From the cell containing the given text, extract its center point as [X, Y] coordinate. 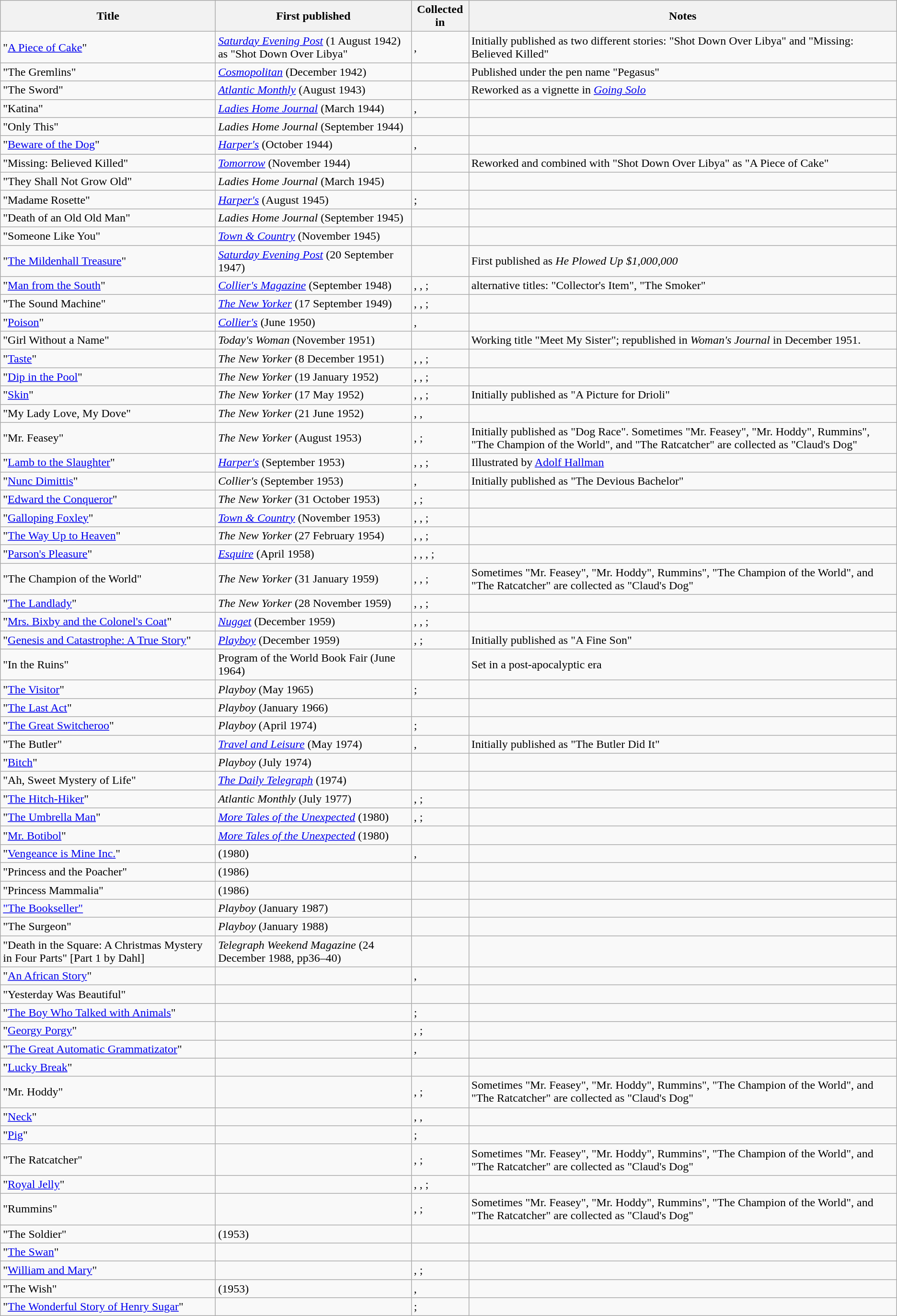
"The Way Up to Heaven" [108, 536]
Town & Country (November 1953) [313, 517]
"My Lady Love, My Dove" [108, 413]
Published under the pen name "Pegasus" [682, 72]
Ladies Home Journal (March 1944) [313, 108]
"Princess and the Poacher" [108, 872]
Saturday Evening Post (20 September 1947) [313, 261]
"They Shall Not Grow Old" [108, 181]
Set in a post-apocalyptic era [682, 664]
"Someone Like You" [108, 236]
"The Great Switcheroo" [108, 726]
Atlantic Monthly (August 1943) [313, 90]
The New Yorker (31 January 1959) [313, 578]
"A Piece of Cake" [108, 47]
"Beware of the Dog" [108, 145]
Playboy (April 1974) [313, 726]
"An African Story" [108, 976]
"Princess Mammalia" [108, 890]
Town & Country (November 1945) [313, 236]
, , , ; [440, 554]
"The Champion of the World" [108, 578]
"Georgy Porgy" [108, 1031]
The New Yorker (17 September 1949) [313, 304]
Cosmopolitan (December 1942) [313, 72]
"Yesterday Was Beautiful" [108, 994]
The New Yorker (21 June 1952) [313, 413]
"The Wish" [108, 1289]
"Rummins" [108, 1209]
"Dip in the Pool" [108, 377]
"The Surgeon" [108, 927]
"Skin" [108, 395]
First published [313, 16]
Playboy (January 1988) [313, 927]
Initially published as "The Devious Bachelor" [682, 481]
"Galloping Foxley" [108, 517]
"Missing: Believed Killed" [108, 163]
Harper's (August 1945) [313, 199]
"Man from the South" [108, 286]
The New Yorker (August 1953) [313, 438]
"The Umbrella Man" [108, 817]
Esquire (April 1958) [313, 554]
The New Yorker (19 January 1952) [313, 377]
"William and Mary" [108, 1270]
"The Hitch-Hiker" [108, 799]
"The Bookseller" [108, 908]
"The Gremlins" [108, 72]
Telegraph Weekend Magazine (24 December 1988, pp36–40) [313, 951]
Working title "Meet My Sister"; republished in Woman's Journal in December 1951. [682, 340]
"Vengeance is Mine Inc." [108, 853]
"The Wonderful Story of Henry Sugar" [108, 1307]
"The Butler" [108, 744]
Playboy (January 1987) [313, 908]
Collier's (September 1953) [313, 481]
Ladies Home Journal (September 1945) [313, 218]
Title [108, 16]
Reworked as a vignette in Going Solo [682, 90]
The New Yorker (17 May 1952) [313, 395]
Travel and Leisure (May 1974) [313, 744]
Nugget (December 1959) [313, 622]
"The Swan" [108, 1252]
"Only This" [108, 127]
(1980) [313, 853]
"Lucky Break" [108, 1067]
The New Yorker (27 February 1954) [313, 536]
"Mrs. Bixby and the Colonel's Coat" [108, 622]
"Parson's Pleasure" [108, 554]
Playboy (December 1959) [313, 640]
Ladies Home Journal (September 1944) [313, 127]
Initially published as "The Butler Did It" [682, 744]
Collected in [440, 16]
Reworked and combined with "Shot Down Over Libya" as "A Piece of Cake" [682, 163]
Initially published as "A Fine Son" [682, 640]
"In the Ruins" [108, 664]
"Ah, Sweet Mystery of Life" [108, 780]
"Katina" [108, 108]
"Nunc Dimittis" [108, 481]
Playboy (May 1965) [313, 689]
"The Landlady" [108, 604]
"The Soldier" [108, 1234]
"Lamb to the Slaughter" [108, 463]
"The Sound Machine" [108, 304]
"The Ratcatcher" [108, 1159]
The New Yorker (8 December 1951) [313, 359]
"Mr. Feasey" [108, 438]
Notes [682, 16]
"Mr. Hoddy" [108, 1092]
"Death in the Square: A Christmas Mystery in Four Parts" [Part 1 by Dahl] [108, 951]
"The Great Automatic Grammatizator" [108, 1049]
Today's Woman (November 1951) [313, 340]
"The Mildenhall Treasure" [108, 261]
Harper's (October 1944) [313, 145]
The Daily Telegraph (1974) [313, 780]
Saturday Evening Post (1 August 1942) as "Shot Down Over Libya" [313, 47]
"Girl Without a Name" [108, 340]
Playboy (January 1966) [313, 708]
Illustrated by Adolf Hallman [682, 463]
Playboy (July 1974) [313, 762]
"Edward the Conqueror" [108, 499]
"Poison" [108, 322]
Ladies Home Journal (March 1945) [313, 181]
"Mr. Botibol" [108, 835]
"Taste" [108, 359]
Tomorrow (November 1944) [313, 163]
Initially published as two different stories: "Shot Down Over Libya" and "Missing: Believed Killed" [682, 47]
The New Yorker (28 November 1959) [313, 604]
"Bitch" [108, 762]
Harper's (September 1953) [313, 463]
"The Sword" [108, 90]
"Madame Rosette" [108, 199]
"Death of an Old Old Man" [108, 218]
Program of the World Book Fair (June 1964) [313, 664]
alternative titles: "Collector's Item", "The Smoker" [682, 286]
"Royal Jelly" [108, 1184]
"The Last Act" [108, 708]
"The Visitor" [108, 689]
Initially published as "A Picture for Drioli" [682, 395]
The New Yorker (31 October 1953) [313, 499]
Atlantic Monthly (July 1977) [313, 799]
"Genesis and Catastrophe: A True Story" [108, 640]
Collier's Magazine (September 1948) [313, 286]
"Neck" [108, 1117]
"The Boy Who Talked with Animals" [108, 1013]
"Pig" [108, 1135]
Collier's (June 1950) [313, 322]
First published as He Plowed Up $1,000,000 [682, 261]
